Provide the [X, Y] coordinate of the cell's center where the given text is located.  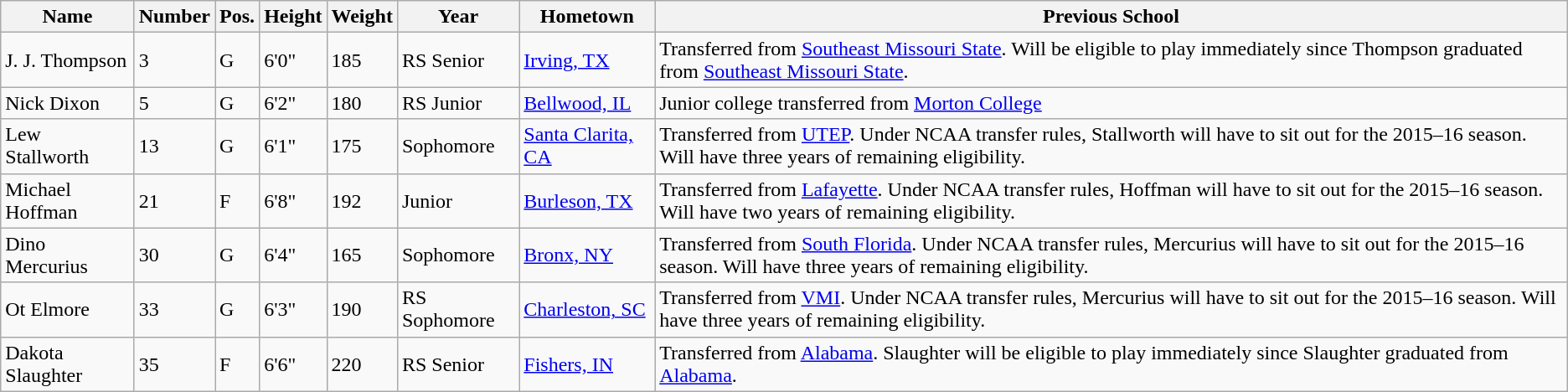
Pos. [238, 17]
Bellwood, IL [587, 103]
Lew Stallworth [67, 146]
30 [174, 255]
6'6" [293, 364]
13 [174, 146]
J. J. Thompson [67, 60]
Santa Clarita, CA [587, 146]
5 [174, 103]
Irving, TX [587, 60]
Charleston, SC [587, 310]
Junior college transferred from Morton College [1112, 103]
35 [174, 364]
165 [362, 255]
Number [174, 17]
185 [362, 60]
Weight [362, 17]
Burleson, TX [587, 201]
6'4" [293, 255]
21 [174, 201]
Bronx, NY [587, 255]
220 [362, 364]
180 [362, 103]
192 [362, 201]
6'2" [293, 103]
Nick Dixon [67, 103]
Michael Hoffman [67, 201]
Ot Elmore [67, 310]
Year [457, 17]
190 [362, 310]
Previous School [1112, 17]
6'1" [293, 146]
Hometown [587, 17]
RS Junior [457, 103]
Transferred from Alabama. Slaughter will be eligible to play immediately since Slaughter graduated from Alabama. [1112, 364]
RS Sophomore [457, 310]
Height [293, 17]
Name [67, 17]
6'0" [293, 60]
Dino Mercurius [67, 255]
Transferred from Southeast Missouri State. Will be eligible to play immediately since Thompson graduated from Southeast Missouri State. [1112, 60]
175 [362, 146]
3 [174, 60]
6'8" [293, 201]
6'3" [293, 310]
Fishers, IN [587, 364]
Junior [457, 201]
33 [174, 310]
Dakota Slaughter [67, 364]
